From the cell containing the given text, extract its center point as (X, Y) coordinate. 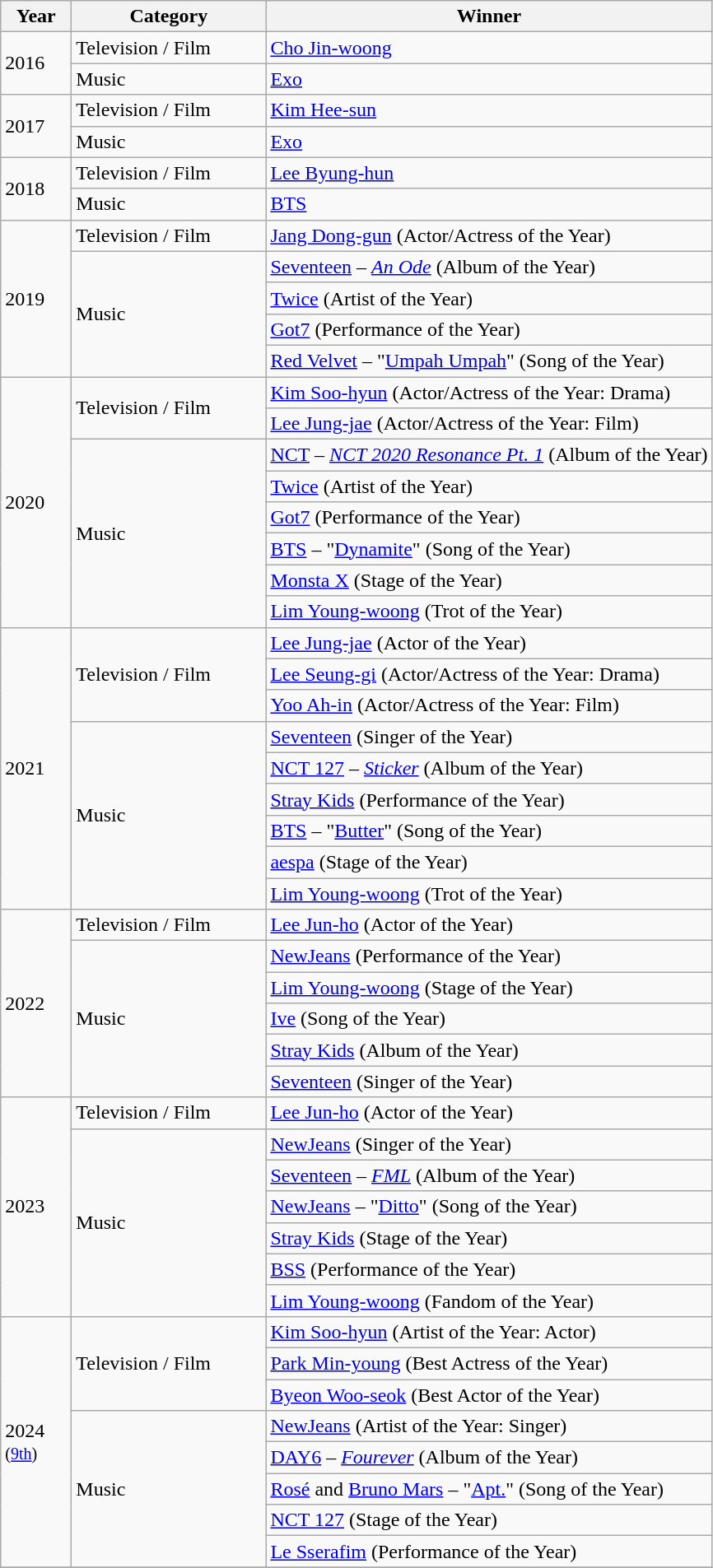
Lim Young-woong (Fandom of the Year) (489, 1300)
2024 (9th) (36, 1441)
2017 (36, 126)
Stray Kids (Performance of the Year) (489, 799)
Le Sserafim (Performance of the Year) (489, 1552)
Lee Byung-hun (489, 173)
Park Min-young (Best Actress of the Year) (489, 1363)
2018 (36, 188)
BTS (489, 204)
Yoo Ah-in (Actor/Actress of the Year: Film) (489, 705)
2019 (36, 298)
Red Velvet – "Umpah Umpah" (Song of the Year) (489, 361)
2020 (36, 502)
NCT 127 – Sticker (Album of the Year) (489, 768)
BSS (Performance of the Year) (489, 1269)
Kim Soo-hyun (Artist of the Year: Actor) (489, 1332)
Rosé and Bruno Mars – "Apt." (Song of the Year) (489, 1489)
Category (169, 16)
BTS – "Butter" (Song of the Year) (489, 831)
Year (36, 16)
NCT – NCT 2020 Resonance Pt. 1 (Album of the Year) (489, 455)
NewJeans – "Ditto" (Song of the Year) (489, 1207)
Stray Kids (Album of the Year) (489, 1050)
Kim Soo-hyun (Actor/Actress of the Year: Drama) (489, 393)
Seventeen – An Ode (Album of the Year) (489, 267)
2016 (36, 63)
Ive (Song of the Year) (489, 1019)
Byeon Woo-seok (Best Actor of the Year) (489, 1395)
NCT 127 (Stage of the Year) (489, 1520)
NewJeans (Artist of the Year: Singer) (489, 1426)
2022 (36, 1003)
Stray Kids (Stage of the Year) (489, 1238)
Lee Jung-jae (Actor of the Year) (489, 643)
Lee Seung-gi (Actor/Actress of the Year: Drama) (489, 674)
Winner (489, 16)
Lee Jung-jae (Actor/Actress of the Year: Film) (489, 424)
NewJeans (Singer of the Year) (489, 1144)
Monsta X (Stage of the Year) (489, 580)
Jang Dong-gun (Actor/Actress of the Year) (489, 235)
Cho Jin-woong (489, 48)
NewJeans (Performance of the Year) (489, 956)
Seventeen – FML (Album of the Year) (489, 1175)
Lim Young-woong (Stage of the Year) (489, 988)
aespa (Stage of the Year) (489, 862)
DAY6 – Fourever (Album of the Year) (489, 1458)
BTS – "Dynamite" (Song of the Year) (489, 549)
2021 (36, 769)
Kim Hee-sun (489, 110)
2023 (36, 1207)
